From the cell containing the given text, extract its center point as [X, Y] coordinate. 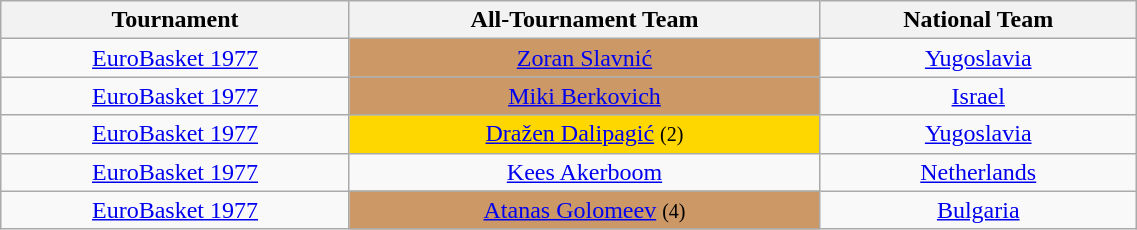
National Team [978, 20]
Israel [978, 96]
Bulgaria [978, 210]
Netherlands [978, 172]
Dražen Dalipagić (2) [584, 134]
Kees Akerboom [584, 172]
Miki Berkovich [584, 96]
Zoran Slavnić [584, 58]
Atanas Golomeev (4) [584, 210]
Tournament [176, 20]
All-Tournament Team [584, 20]
